Locate the cell with the specified text and output its (x, y) center coordinate. 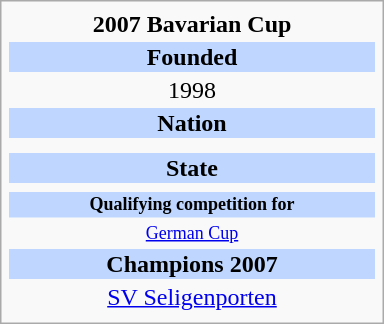
1998 (192, 90)
SV Seligenporten (192, 297)
State (192, 168)
Qualifying competition for (192, 205)
German Cup (192, 234)
Nation (192, 123)
Founded (192, 57)
2007 Bavarian Cup (192, 24)
Champions 2007 (192, 264)
